Extract the (X, Y) coordinate from the center of the cell holding the provided text.  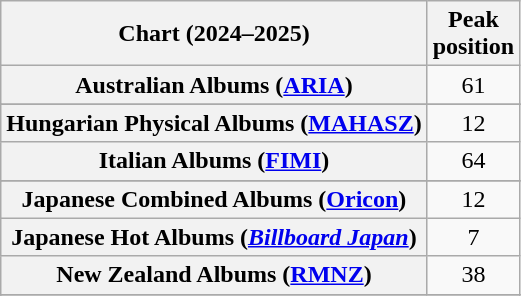
Hungarian Physical Albums (MAHASZ) (214, 123)
New Zealand Albums (RMNZ) (214, 275)
Italian Albums (FIMI) (214, 161)
38 (473, 275)
64 (473, 161)
Japanese Combined Albums (Oricon) (214, 199)
Japanese Hot Albums (Billboard Japan) (214, 237)
Chart (2024–2025) (214, 34)
Australian Albums (ARIA) (214, 85)
61 (473, 85)
7 (473, 237)
Peakposition (473, 34)
